Identify which cell holds the provided text, then report its (x, y) central coordinate. 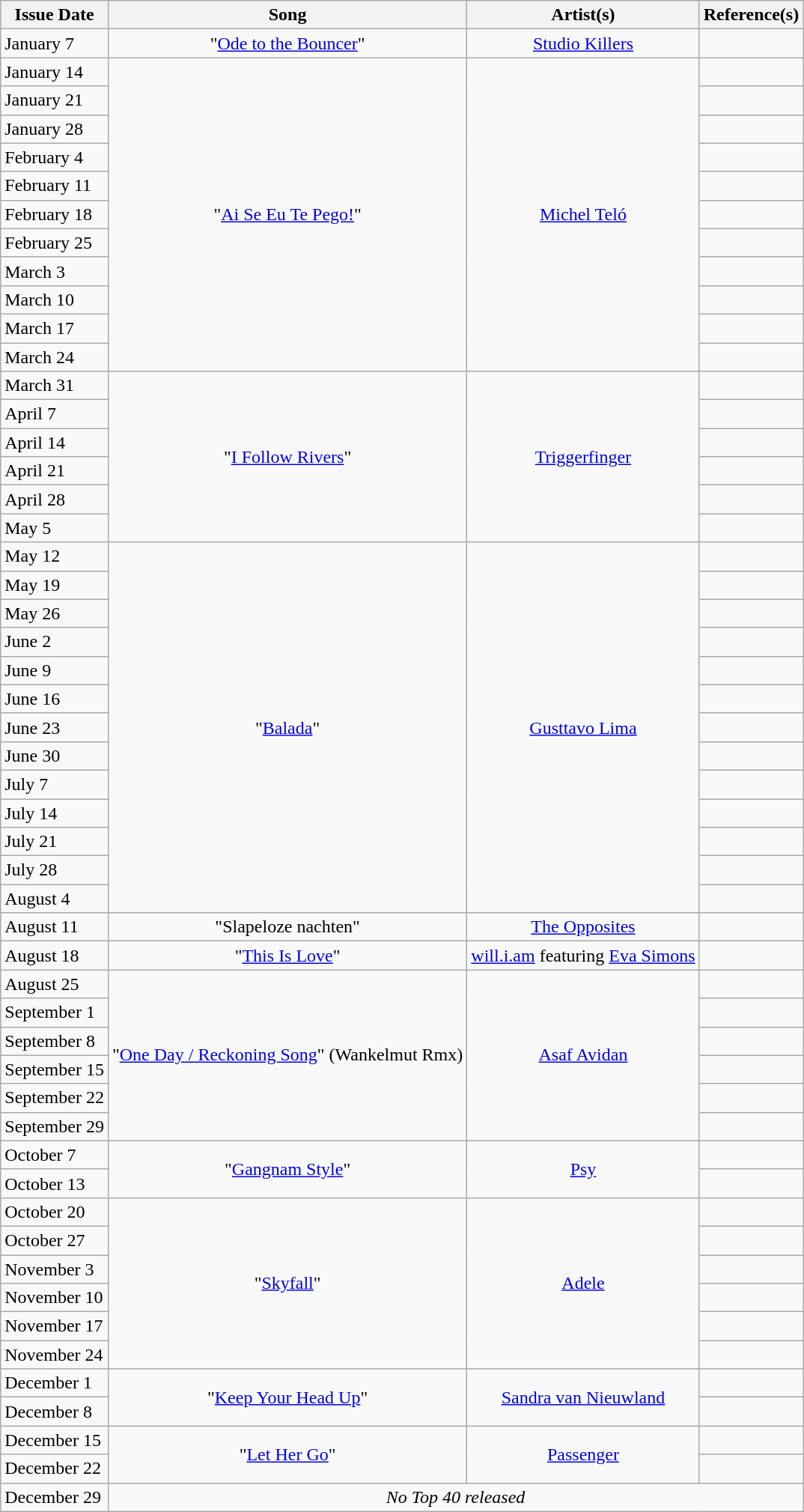
September 22 (55, 1098)
Artist(s) (583, 15)
December 1 (55, 1383)
Sandra van Nieuwland (583, 1397)
July 14 (55, 813)
will.i.am featuring Eva Simons (583, 956)
August 4 (55, 899)
April 14 (55, 443)
November 17 (55, 1326)
August 11 (55, 927)
October 7 (55, 1155)
August 25 (55, 984)
Studio Killers (583, 43)
December 29 (55, 1497)
Adele (583, 1283)
December 22 (55, 1469)
December 15 (55, 1440)
"Keep Your Head Up" (287, 1397)
April 21 (55, 471)
February 18 (55, 214)
Issue Date (55, 15)
January 7 (55, 43)
November 24 (55, 1355)
March 10 (55, 300)
October 27 (55, 1240)
September 15 (55, 1069)
Passenger (583, 1454)
March 31 (55, 386)
"This Is Love" (287, 956)
Reference(s) (752, 15)
June 2 (55, 642)
June 30 (55, 756)
"One Day / Reckoning Song" (Wankelmut Rmx) (287, 1055)
May 5 (55, 528)
April 7 (55, 414)
May 26 (55, 613)
"Skyfall" (287, 1283)
Psy (583, 1169)
September 1 (55, 1012)
Song (287, 15)
September 29 (55, 1126)
February 25 (55, 243)
February 11 (55, 186)
August 18 (55, 956)
"Let Her Go" (287, 1454)
"Slapeloze nachten" (287, 927)
January 14 (55, 72)
June 23 (55, 727)
"Ode to the Bouncer" (287, 43)
February 4 (55, 157)
December 8 (55, 1412)
Gusttavo Lima (583, 728)
May 12 (55, 556)
October 20 (55, 1212)
The Opposites (583, 927)
January 21 (55, 100)
May 19 (55, 585)
September 8 (55, 1041)
June 16 (55, 699)
October 13 (55, 1183)
"Ai Se Eu Te Pego!" (287, 214)
No Top 40 released (455, 1497)
Triggerfinger (583, 457)
July 28 (55, 870)
March 3 (55, 271)
January 28 (55, 129)
"Gangnam Style" (287, 1169)
April 28 (55, 500)
March 17 (55, 328)
June 9 (55, 670)
November 3 (55, 1269)
Michel Teló (583, 214)
"Balada" (287, 728)
March 24 (55, 357)
Asaf Avidan (583, 1055)
"I Follow Rivers" (287, 457)
July 7 (55, 784)
November 10 (55, 1298)
July 21 (55, 842)
